Output the [x, y] coordinate of the center of the cell containing the given text.  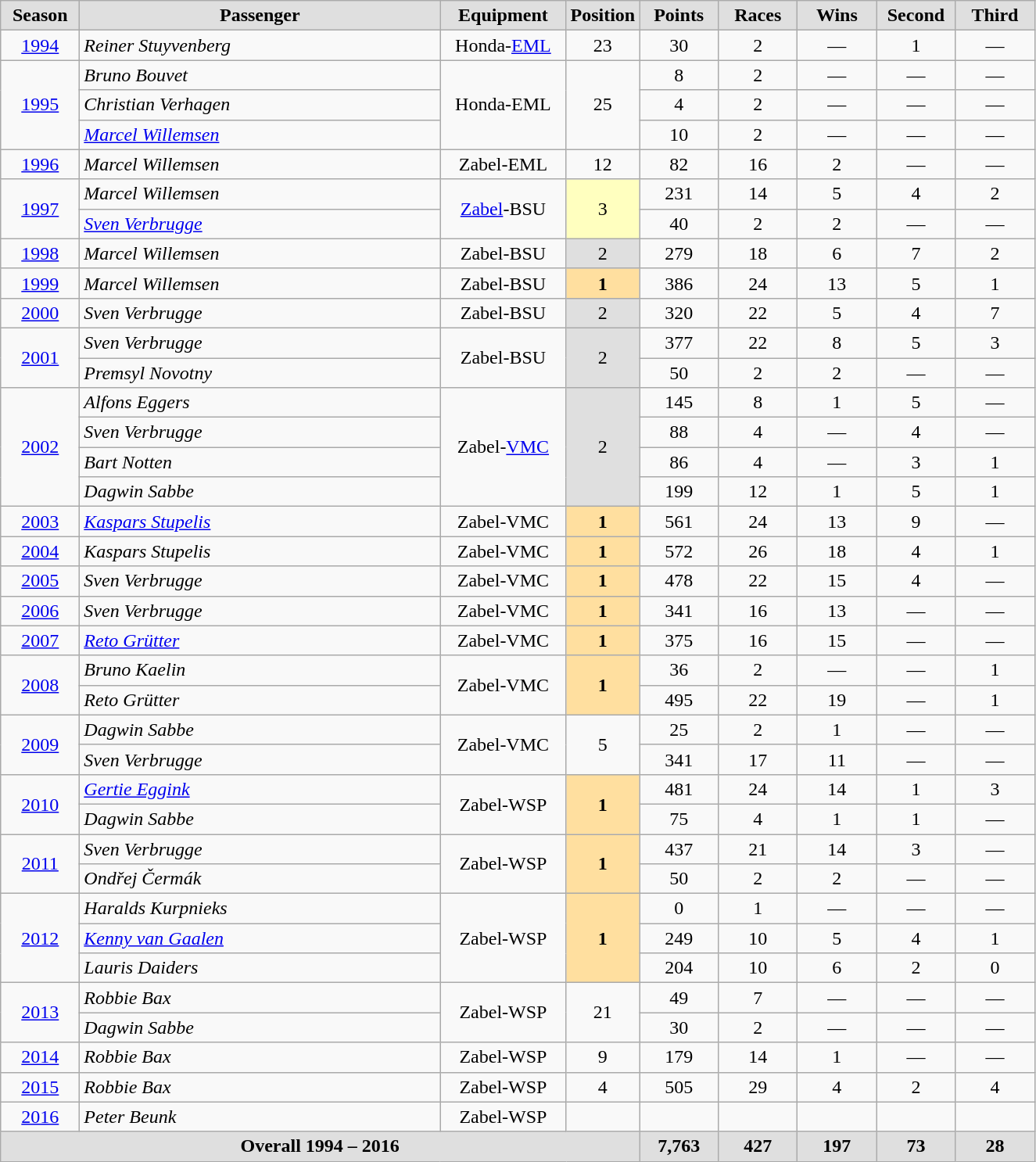
2015 [41, 1087]
481 [679, 789]
279 [679, 253]
1999 [41, 283]
7,763 [679, 1146]
Haralds Kurpnieks [260, 909]
Bruno Kaelin [260, 670]
Bruno Bouvet [260, 75]
2013 [41, 1013]
145 [679, 403]
26 [758, 551]
86 [679, 462]
Peter Beunk [260, 1117]
Premsyl Novotny [260, 373]
Points [679, 16]
2005 [41, 581]
2014 [41, 1057]
2016 [41, 1117]
36 [679, 670]
199 [679, 492]
427 [758, 1146]
88 [679, 432]
437 [679, 848]
2000 [41, 313]
Reiner Stuyvenberg [260, 45]
28 [995, 1146]
320 [679, 313]
Races [758, 16]
Equipment [504, 16]
2001 [41, 357]
1998 [41, 253]
Zabel-EML [504, 164]
19 [837, 700]
Gertie Eggink [260, 789]
Alfons Eggers [260, 403]
377 [679, 343]
11 [837, 759]
204 [679, 968]
478 [679, 581]
Kenny van Gaalen [260, 938]
73 [916, 1146]
561 [679, 522]
Christian Verhagen [260, 105]
1996 [41, 164]
Position [603, 16]
2002 [41, 447]
2010 [41, 804]
Third [995, 16]
2012 [41, 938]
2004 [41, 551]
572 [679, 551]
75 [679, 819]
23 [603, 45]
197 [837, 1146]
249 [679, 938]
Season [41, 16]
29 [758, 1087]
179 [679, 1057]
1994 [41, 45]
17 [758, 759]
375 [679, 640]
231 [679, 194]
82 [679, 164]
49 [679, 998]
Wins [837, 16]
Ondřej Čermák [260, 879]
505 [679, 1087]
40 [679, 224]
2011 [41, 863]
1995 [41, 105]
2007 [41, 640]
Bart Notten [260, 462]
Passenger [260, 16]
495 [679, 700]
2006 [41, 611]
1997 [41, 209]
386 [679, 283]
2008 [41, 685]
Lauris Daiders [260, 968]
2003 [41, 522]
Overall 1994 – 2016 [321, 1146]
2009 [41, 744]
Second [916, 16]
